Scan for the cell matching the given text and deliver its (x, y) coordinate at center. 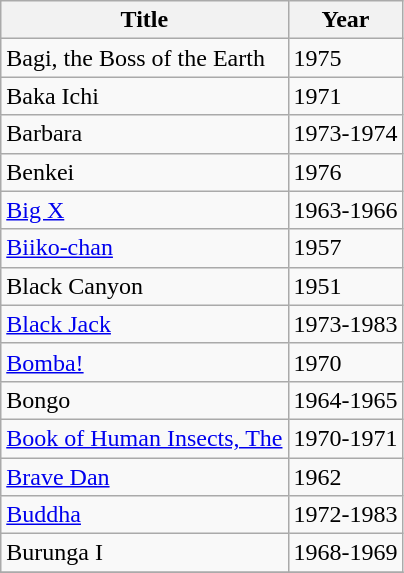
1973-1983 (346, 324)
1975 (346, 58)
1973-1974 (346, 134)
1957 (346, 248)
1963-1966 (346, 210)
1968-1969 (346, 553)
Benkei (144, 172)
1951 (346, 286)
Year (346, 20)
Title (144, 20)
1970 (346, 362)
Brave Dan (144, 477)
Bomba! (144, 362)
Buddha (144, 515)
1970-1971 (346, 438)
1962 (346, 477)
Biiko-chan (144, 248)
1976 (346, 172)
Book of Human Insects, The (144, 438)
Barbara (144, 134)
Bongo (144, 400)
Black Canyon (144, 286)
Burunga I (144, 553)
1964-1965 (346, 400)
1972-1983 (346, 515)
1971 (346, 96)
Black Jack (144, 324)
Baka Ichi (144, 96)
Bagi, the Boss of the Earth (144, 58)
Big X (144, 210)
